Detect which cell encompasses the target text, then output its [X, Y] center coordinate. 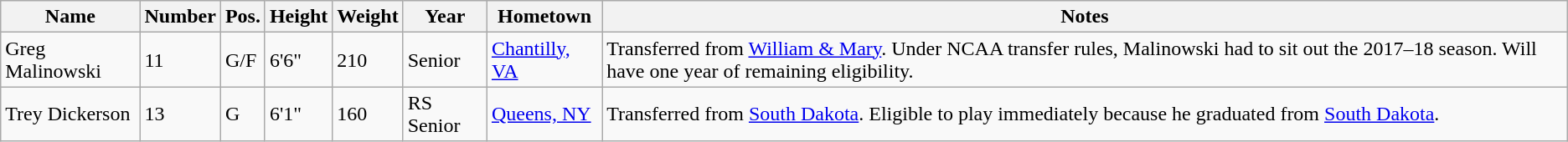
Height [298, 17]
Name [70, 17]
Weight [368, 17]
Transferred from South Dakota. Eligible to play immediately because he graduated from South Dakota. [1086, 114]
Senior [445, 60]
Chantilly, VA [544, 60]
RS Senior [445, 114]
Hometown [544, 17]
G/F [243, 60]
210 [368, 60]
Greg Malinowski [70, 60]
G [243, 114]
13 [180, 114]
Year [445, 17]
Number [180, 17]
11 [180, 60]
Pos. [243, 17]
160 [368, 114]
6'6" [298, 60]
Notes [1086, 17]
Queens, NY [544, 114]
Trey Dickerson [70, 114]
6'1" [298, 114]
